Extract the [x, y] coordinate from the center of the cell holding the provided text.  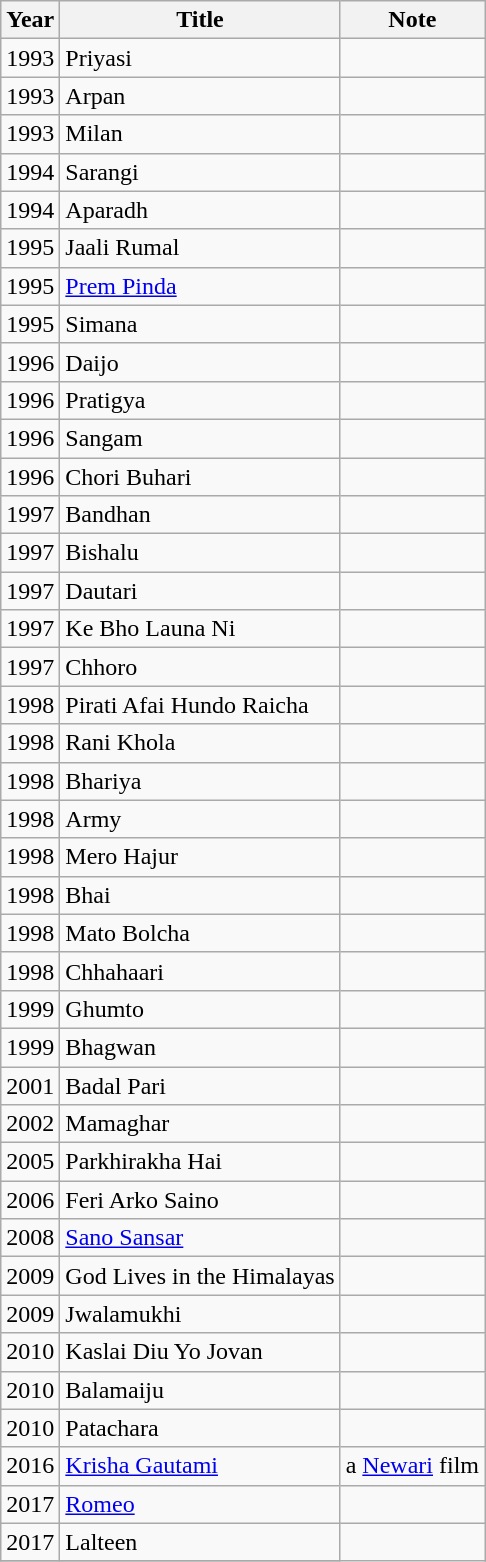
Aparadh [200, 210]
Dautari [200, 591]
Bhai [200, 895]
Romeo [200, 1504]
Simana [200, 324]
God Lives in the Himalayas [200, 1276]
Parkhirakha Hai [200, 1162]
Feri Arko Saino [200, 1200]
2008 [30, 1238]
Daijo [200, 362]
Mato Bolcha [200, 933]
Kaslai Diu Yo Jovan [200, 1352]
Bandhan [200, 515]
Chori Buhari [200, 477]
Note [412, 20]
Bhagwan [200, 1047]
Milan [200, 134]
Jaali Rumal [200, 248]
Pratigya [200, 400]
a Newari film [412, 1466]
Army [200, 819]
Ghumto [200, 1009]
Ke Bho Launa Ni [200, 629]
Badal Pari [200, 1085]
Chhoro [200, 667]
Priyasi [200, 58]
2002 [30, 1124]
Sarangi [200, 172]
Patachara [200, 1428]
Jwalamukhi [200, 1314]
Krisha Gautami [200, 1466]
Lalteen [200, 1542]
2006 [30, 1200]
Bhariya [200, 781]
Prem Pinda [200, 286]
Arpan [200, 96]
Chhahaari [200, 971]
Mamaghar [200, 1124]
2005 [30, 1162]
Sangam [200, 438]
Sano Sansar [200, 1238]
Year [30, 20]
2016 [30, 1466]
Title [200, 20]
Pirati Afai Hundo Raicha [200, 705]
Bishalu [200, 553]
Balamaiju [200, 1390]
Mero Hajur [200, 857]
2001 [30, 1085]
Rani Khola [200, 743]
